Provide the (x, y) coordinate of the cell's center where the given text is located.  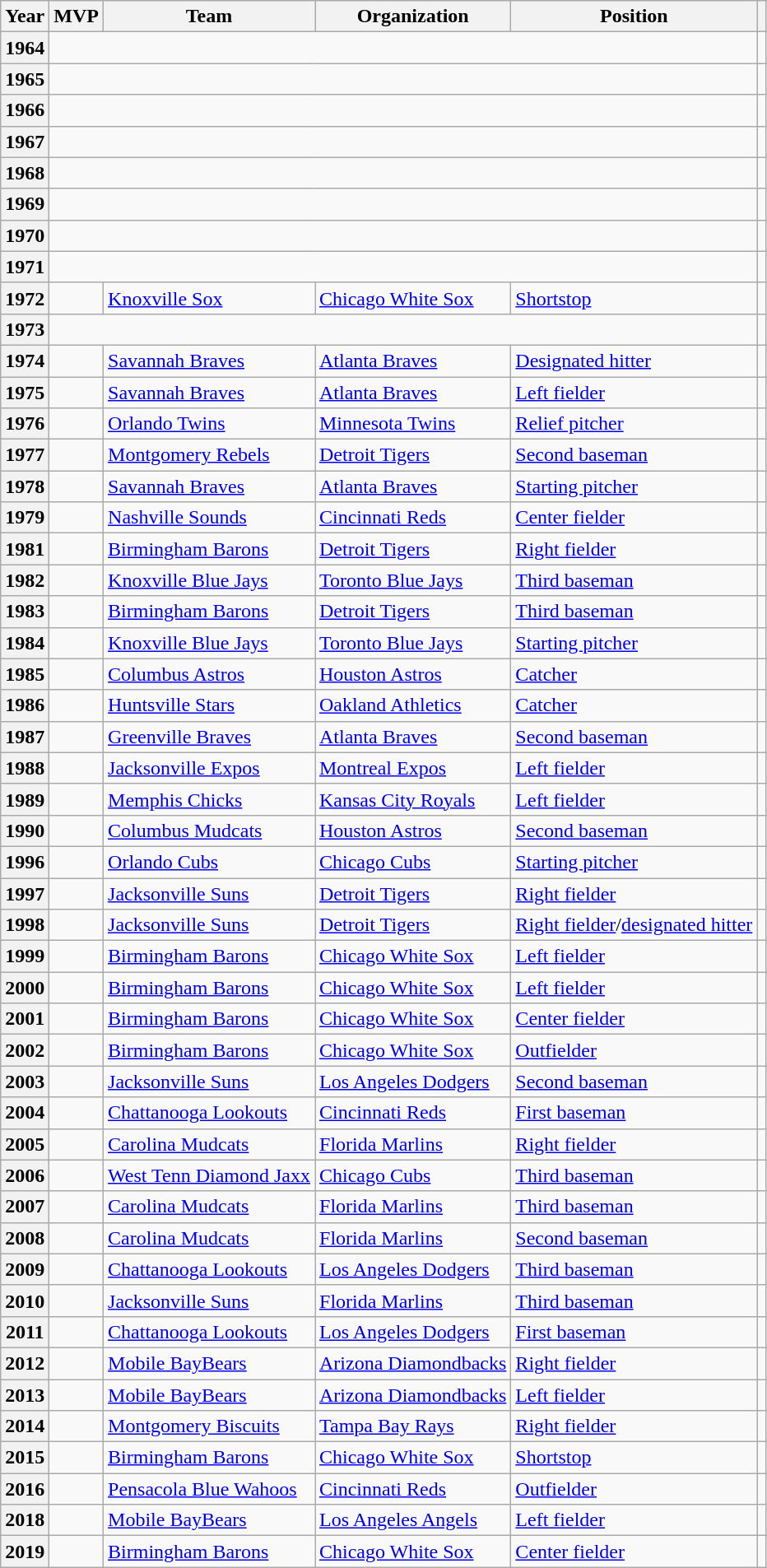
1996 (25, 862)
1989 (25, 799)
1979 (25, 518)
2008 (25, 1238)
Greenville Braves (209, 737)
1964 (25, 48)
1987 (25, 737)
Los Angeles Angels (412, 1520)
1965 (25, 79)
Orlando Twins (209, 424)
Nashville Sounds (209, 518)
Columbus Mudcats (209, 831)
2003 (25, 1082)
West Tenn Diamond Jaxx (209, 1175)
1978 (25, 486)
2005 (25, 1144)
2013 (25, 1395)
2014 (25, 1426)
1990 (25, 831)
Relief pitcher (634, 424)
Tampa Bay Rays (412, 1426)
2006 (25, 1175)
2002 (25, 1050)
1977 (25, 455)
Position (634, 16)
2011 (25, 1332)
Year (25, 16)
2004 (25, 1113)
Jacksonville Expos (209, 768)
2012 (25, 1363)
2018 (25, 1520)
1975 (25, 393)
2019 (25, 1552)
Designated hitter (634, 361)
1986 (25, 705)
1988 (25, 768)
Knoxville Sox (209, 298)
Team (209, 16)
2001 (25, 1019)
1984 (25, 643)
1997 (25, 893)
Orlando Cubs (209, 862)
Pensacola Blue Wahoos (209, 1489)
MVP (77, 16)
1969 (25, 204)
Montreal Expos (412, 768)
1971 (25, 267)
Oakland Athletics (412, 705)
Montgomery Rebels (209, 455)
1982 (25, 580)
Right fielder/designated hitter (634, 925)
Kansas City Royals (412, 799)
2010 (25, 1300)
1976 (25, 424)
1983 (25, 612)
1968 (25, 173)
1966 (25, 110)
Columbus Astros (209, 674)
1974 (25, 361)
2000 (25, 988)
1998 (25, 925)
2007 (25, 1207)
Huntsville Stars (209, 705)
1970 (25, 235)
Minnesota Twins (412, 424)
1973 (25, 329)
2009 (25, 1269)
1985 (25, 674)
Organization (412, 16)
1967 (25, 142)
1972 (25, 298)
2015 (25, 1458)
2016 (25, 1489)
1981 (25, 549)
Memphis Chicks (209, 799)
1999 (25, 956)
Montgomery Biscuits (209, 1426)
